Capture the cell that displays the provided text and extract its (X, Y) central coordinate. 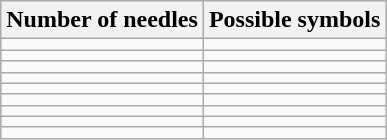
Number of needles (102, 20)
Possible symbols (294, 20)
